From the cell containing the given text, extract its center point as (x, y) coordinate. 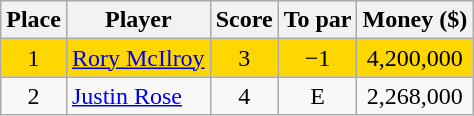
2 (34, 96)
4 (244, 96)
3 (244, 58)
−1 (318, 58)
Place (34, 20)
1 (34, 58)
2,268,000 (415, 96)
Money ($) (415, 20)
4,200,000 (415, 58)
Score (244, 20)
Justin Rose (138, 96)
Rory McIlroy (138, 58)
E (318, 96)
To par (318, 20)
Player (138, 20)
